Identify which cell holds the provided text, then report its (x, y) central coordinate. 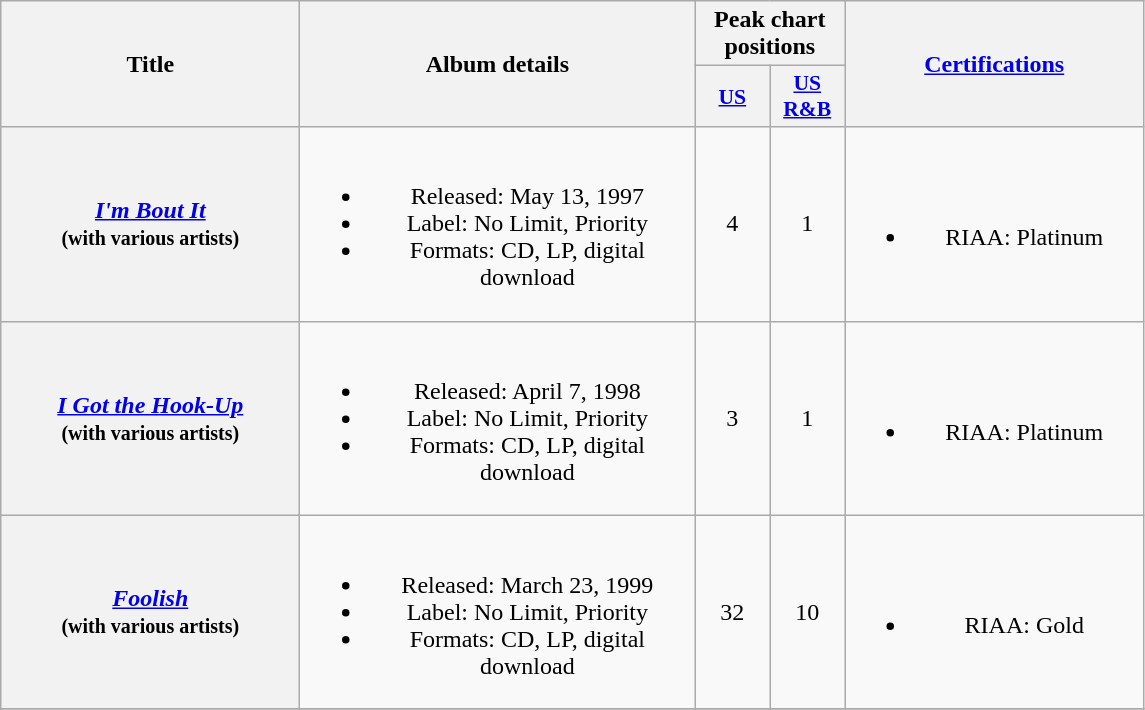
US R&B (808, 96)
32 (732, 612)
10 (808, 612)
3 (732, 418)
4 (732, 224)
Foolish(with various artists) (150, 612)
Released: April 7, 1998Label: No Limit, PriorityFormats: CD, LP, digital download (498, 418)
Title (150, 64)
I Got the Hook-Up(with various artists) (150, 418)
Album details (498, 64)
US (732, 96)
Peak chart positions (770, 34)
RIAA: Gold (994, 612)
Released: March 23, 1999Label: No Limit, PriorityFormats: CD, LP, digital download (498, 612)
Released: May 13, 1997Label: No Limit, PriorityFormats: CD, LP, digital download (498, 224)
I'm Bout It(with various artists) (150, 224)
Certifications (994, 64)
